Identify which cell holds the provided text, then report its [X, Y] central coordinate. 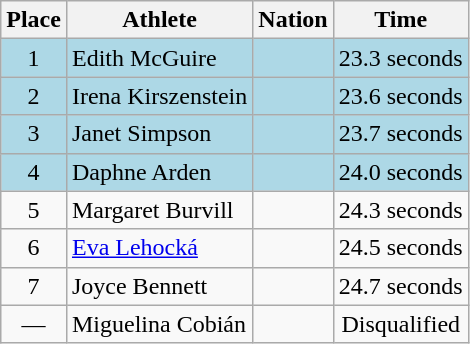
2 [34, 96]
24.3 seconds [400, 210]
3 [34, 134]
7 [34, 286]
Joyce Bennett [159, 286]
5 [34, 210]
Eva Lehocká [159, 248]
Time [400, 20]
23.6 seconds [400, 96]
Place [34, 20]
6 [34, 248]
— [34, 324]
23.7 seconds [400, 134]
24.0 seconds [400, 172]
1 [34, 58]
4 [34, 172]
Daphne Arden [159, 172]
Miguelina Cobián [159, 324]
Edith McGuire [159, 58]
23.3 seconds [400, 58]
Margaret Burvill [159, 210]
Irena Kirszenstein [159, 96]
24.7 seconds [400, 286]
Disqualified [400, 324]
Janet Simpson [159, 134]
24.5 seconds [400, 248]
Athlete [159, 20]
Nation [293, 20]
